Return [x, y] of the center of cell containing provided text 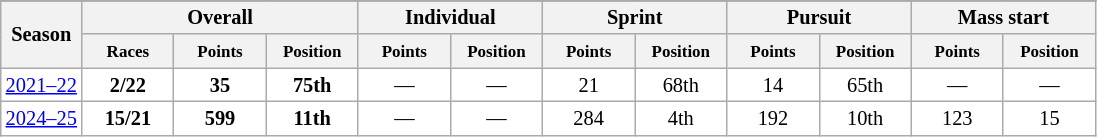
68th [681, 85]
Individual [450, 17]
75th [312, 85]
2021–22 [42, 85]
284 [589, 118]
599 [220, 118]
192 [773, 118]
65th [865, 85]
Pursuit [819, 17]
15 [1049, 118]
Mass start [1003, 17]
4th [681, 118]
21 [589, 85]
Overall [220, 17]
14 [773, 85]
123 [957, 118]
Races [128, 51]
2024–25 [42, 118]
2/22 [128, 85]
35 [220, 85]
10th [865, 118]
Sprint [635, 17]
11th [312, 118]
15/21 [128, 118]
Season [42, 34]
